Find where the given text appears and provide that cell's center as (X, Y) coordinate. 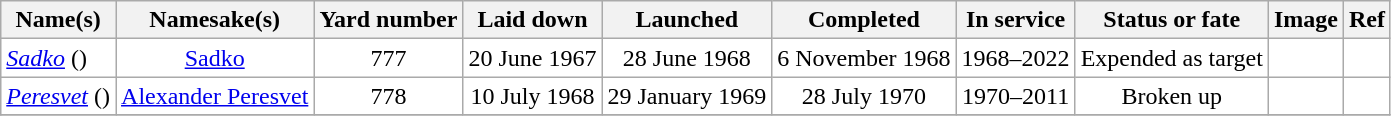
1968–2022 (1016, 58)
777 (388, 58)
Completed (864, 20)
Sadko (215, 58)
778 (388, 96)
Yard number (388, 20)
Status or fate (1172, 20)
Image (1306, 20)
In service (1016, 20)
Launched (687, 20)
28 June 1968 (687, 58)
Broken up (1172, 96)
Peresvet () (58, 96)
28 July 1970 (864, 96)
Namesake(s) (215, 20)
Laid down (532, 20)
29 January 1969 (687, 96)
20 June 1967 (532, 58)
10 July 1968 (532, 96)
Ref (1366, 20)
Alexander Peresvet (215, 96)
6 November 1968 (864, 58)
Name(s) (58, 20)
Expended as target (1172, 58)
Sadko () (58, 58)
1970–2011 (1016, 96)
